Locate the cell with the specified text and output its [X, Y] center coordinate. 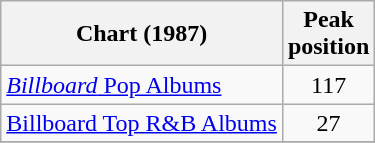
117 [328, 85]
Chart (1987) [142, 34]
Peakposition [328, 34]
Billboard Top R&B Albums [142, 123]
27 [328, 123]
Billboard Pop Albums [142, 85]
